Pinpoint the cell where the given text exists, returning its [X, Y] midpoint coordinate. 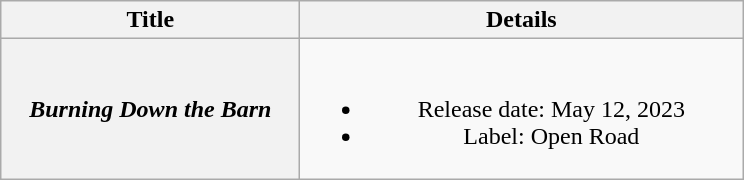
Details [522, 20]
Burning Down the Barn [150, 109]
Release date: May 12, 2023Label: Open Road [522, 109]
Title [150, 20]
